Extract the (x, y) coordinate from the center of the cell holding the provided text.  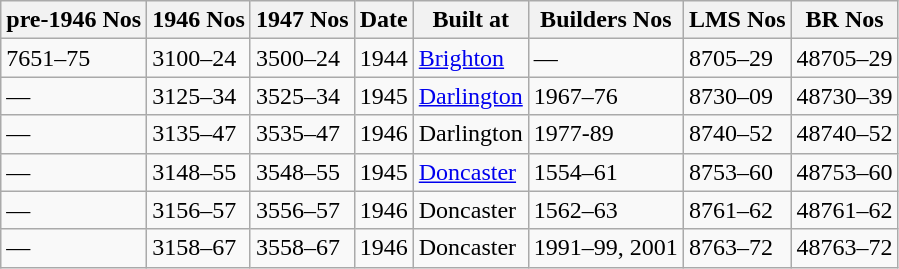
1562–63 (606, 210)
Brighton (470, 58)
3156–57 (199, 210)
3525–34 (302, 96)
8763–72 (737, 248)
1991–99, 2001 (606, 248)
1554–61 (606, 172)
3148–55 (199, 172)
pre-1946 Nos (74, 20)
1977-89 (606, 134)
Built at (470, 20)
8753–60 (737, 172)
48740–52 (844, 134)
8740–52 (737, 134)
1967–76 (606, 96)
3556–57 (302, 210)
8761–62 (737, 210)
BR Nos (844, 20)
8730–09 (737, 96)
3125–34 (199, 96)
3100–24 (199, 58)
48705–29 (844, 58)
7651–75 (74, 58)
Builders Nos (606, 20)
1946 Nos (199, 20)
3135–47 (199, 134)
8705–29 (737, 58)
1944 (384, 58)
48730–39 (844, 96)
3548–55 (302, 172)
Date (384, 20)
1947 Nos (302, 20)
3535–47 (302, 134)
LMS Nos (737, 20)
3158–67 (199, 248)
3558–67 (302, 248)
48763–72 (844, 248)
48753–60 (844, 172)
48761–62 (844, 210)
3500–24 (302, 58)
